Locate the cell with the specified text and output its [X, Y] center coordinate. 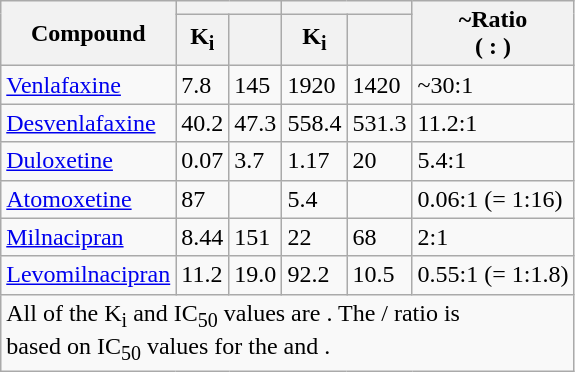
~30:1 [493, 85]
145 [256, 85]
Duloxetine [88, 161]
1420 [380, 85]
2:1 [493, 237]
5.4:1 [493, 161]
20 [380, 161]
7.8 [202, 85]
68 [380, 237]
Levomilnacipran [88, 275]
5.4 [314, 199]
8.44 [202, 237]
151 [256, 237]
All of the Ki and IC50 values are . The / ratio isbased on IC50 values for the and . [288, 333]
11.2:1 [493, 123]
19.0 [256, 275]
Milnacipran [88, 237]
Venlafaxine [88, 85]
47.3 [256, 123]
558.4 [314, 123]
40.2 [202, 123]
3.7 [256, 161]
Desvenlafaxine [88, 123]
0.06:1 (= 1:16) [493, 199]
87 [202, 199]
0.55:1 (= 1:1.8) [493, 275]
11.2 [202, 275]
1.17 [314, 161]
Atomoxetine [88, 199]
22 [314, 237]
Compound [88, 34]
0.07 [202, 161]
92.2 [314, 275]
10.5 [380, 275]
~Ratio( : ) [493, 34]
1920 [314, 85]
531.3 [380, 123]
